Return the (X, Y) coordinate for the center point of the cell that contains the specified text.  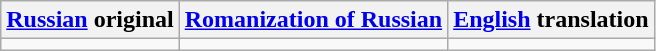
Russian original (90, 20)
English translation (551, 20)
Romanization of Russian (313, 20)
